Search for the cell housing the specified text and yield its [x, y] center coordinate. 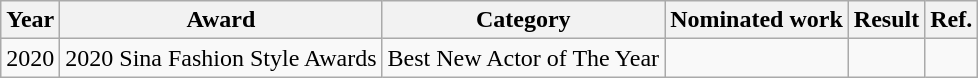
Best New Actor of The Year [524, 58]
Year [30, 20]
2020 Sina Fashion Style Awards [221, 58]
Result [886, 20]
Nominated work [757, 20]
2020 [30, 58]
Category [524, 20]
Award [221, 20]
Ref. [952, 20]
